Return the [x, y] coordinate for the center point of the cell that contains the specified text.  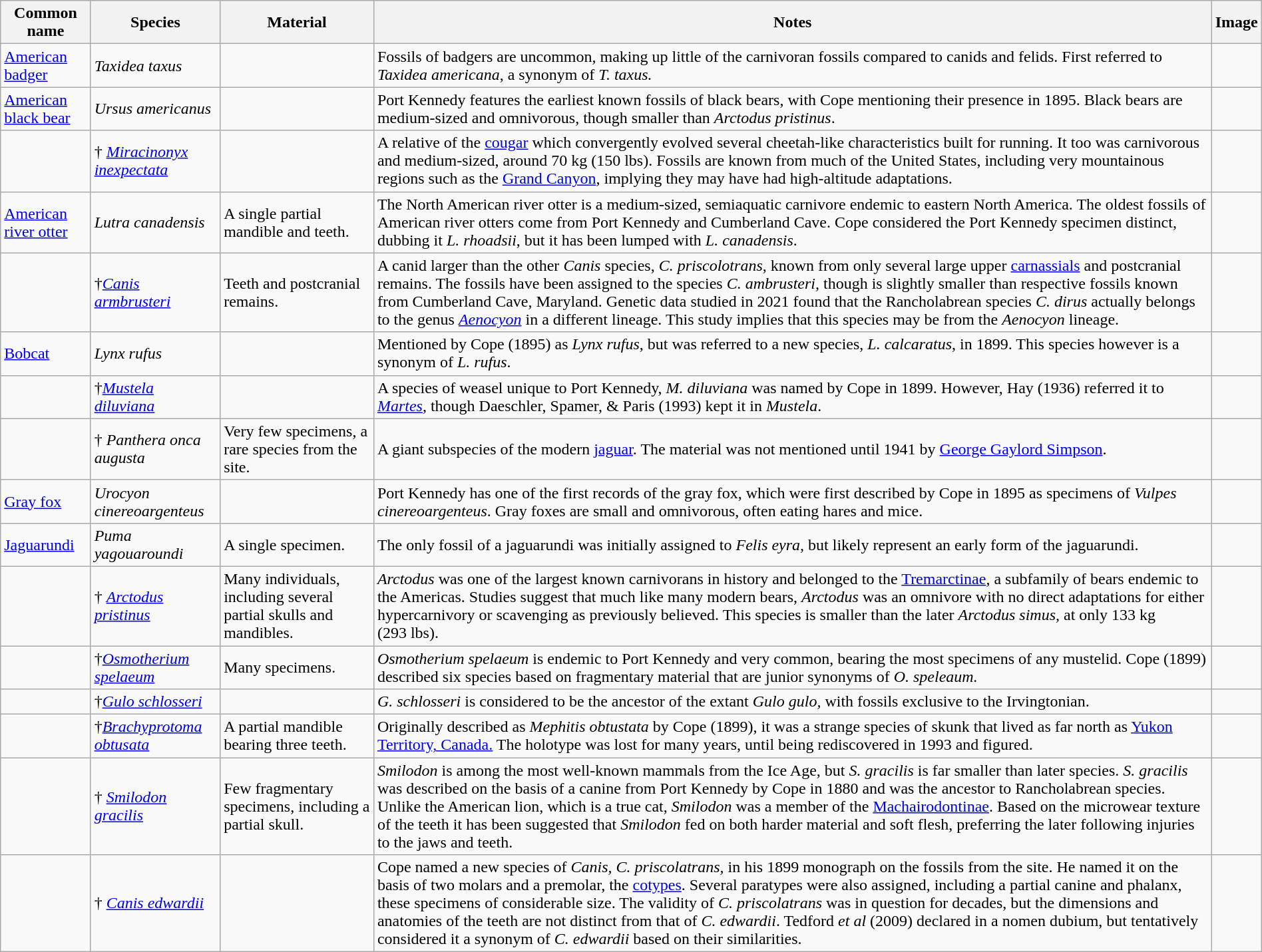
The only fossil of a jaguarundi was initially assigned to Felis eyra, but likely represent an early form of the jaguarundi. [792, 544]
Ursus americanus [155, 109]
A partial mandible bearing three teeth. [297, 736]
Few fragmentary specimens, including a partial skull. [297, 806]
†Osmotherium spelaeum [155, 667]
Gray fox [45, 502]
Urocyon cinereoargenteus [155, 502]
† Smilodon gracilis [155, 806]
Species [155, 23]
†Gulo schlosseri [155, 702]
Teeth and postcranial remains. [297, 293]
Image [1237, 23]
G. schlosseri is considered to be the ancestor of the extant Gulo gulo, with fossils exclusive to the Irvingtonian. [792, 702]
† Arctodus pristinus [155, 605]
Bobcat [45, 354]
† Canis edwardii [155, 903]
American badger [45, 65]
American black bear [45, 109]
A giant subspecies of the modern jaguar. The material was not mentioned until 1941 by George Gaylord Simpson. [792, 449]
Taxidea taxus [155, 65]
† Panthera onca augusta [155, 449]
Mentioned by Cope (1895) as Lynx rufus, but was referred to a new species, L. calcaratus, in 1899. This species however is a synonym of L. rufus. [792, 354]
American river otter [45, 222]
Jaguarundi [45, 544]
A single partial mandible and teeth. [297, 222]
Lynx rufus [155, 354]
† Miracinonyx inexpectata [155, 161]
Many specimens. [297, 667]
Material [297, 23]
Puma yagouaroundi [155, 544]
†Brachyprotoma obtusata [155, 736]
Lutra canadensis [155, 222]
†Mustela diluviana [155, 397]
†Canis armbrusteri [155, 293]
Common name [45, 23]
Very few specimens, a rare species from the site. [297, 449]
Many individuals, including several partial skulls and mandibles. [297, 605]
A single specimen. [297, 544]
Notes [792, 23]
